Locate the cell with the specified text and output its (x, y) center coordinate. 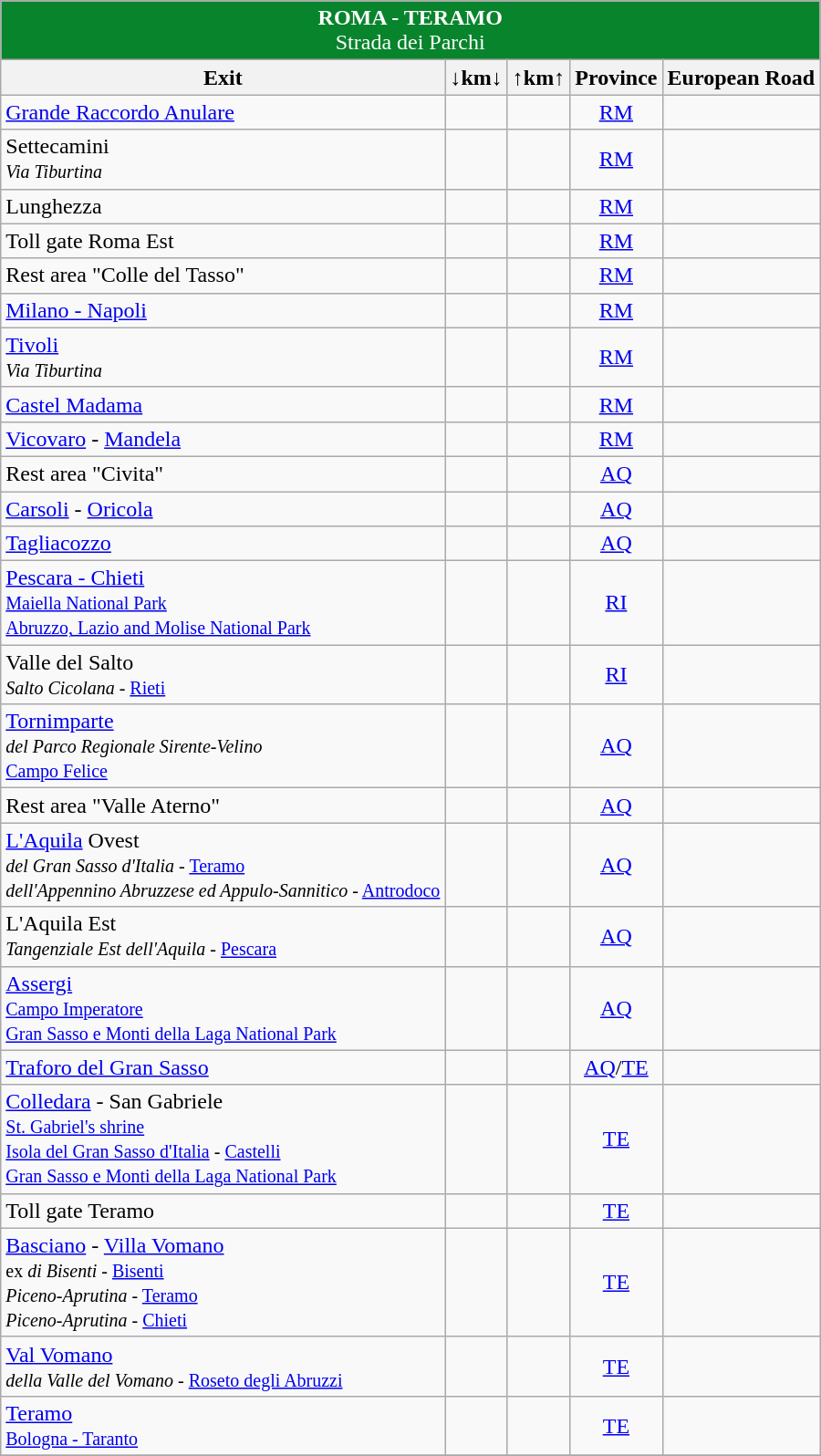
Rest area "Valle Aterno" (223, 806)
Teramo Bologna - Taranto (223, 1425)
Settecamini Via Tiburtina (223, 159)
AQ/TE (617, 1067)
↓km↓ (476, 78)
Grande Raccordo Anulare (223, 112)
Toll gate Teramo (223, 1211)
Carsoli - Oricola (223, 508)
Colledara - San Gabriele St. Gabriel's shrine Isola del Gran Sasso d'Italia - Castelli Gran Sasso e Monti della Laga National Park (223, 1139)
L'Aquila Est Tangenziale Est dell'Aquila - Pescara (223, 936)
Tivoli Via Tiburtina (223, 358)
Tagliacozzo (223, 544)
Province (617, 78)
Rest area "Civita" (223, 473)
Exit (223, 78)
Pescara - Chieti Maiella National Park Abruzzo, Lazio and Molise National Park (223, 603)
Valle del Salto Salto Cicolana - Rieti (223, 675)
Milano - Napoli (223, 310)
Assergi Campo Imperatore Gran Sasso e Monti della Laga National Park (223, 1008)
↑km↑ (538, 78)
L'Aquila Ovest del Gran Sasso d'Italia - Teramo dell'Appennino Abruzzese ed Appulo-Sannitico - Antrodoco (223, 865)
Rest area "Colle del Tasso" (223, 276)
European Road (741, 78)
Basciano - Villa Vomanoex di Bisenti - Bisenti Piceno-Aprutina - Teramo Piceno-Aprutina - Chieti (223, 1283)
Lunghezza (223, 206)
Toll gate Roma Est (223, 241)
Castel Madama (223, 404)
Val Vomano della Valle del Vomano - Roseto degli Abruzzi (223, 1367)
ROMA - TERAMOStrada dei Parchi (410, 31)
Traforo del Gran Sasso (223, 1067)
Tornimparte del Parco Regionale Sirente-Velino Campo Felice (223, 746)
Vicovaro - Mandela (223, 439)
